Return the [X, Y] coordinate for the center point of the cell that contains the specified text.  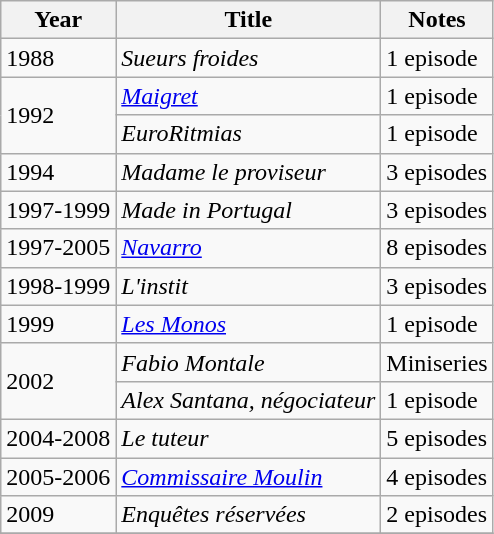
1997-1999 [58, 210]
1988 [58, 58]
Maigret [248, 96]
Le tuteur [248, 438]
Year [58, 20]
2 episodes [437, 515]
1994 [58, 172]
2004-2008 [58, 438]
Sueurs froides [248, 58]
Fabio Montale [248, 362]
Notes [437, 20]
Madame le proviseur [248, 172]
Enquêtes réservées [248, 515]
2009 [58, 515]
1999 [58, 324]
Alex Santana, négociateur [248, 400]
8 episodes [437, 248]
Les Monos [248, 324]
Commissaire Moulin [248, 477]
2005-2006 [58, 477]
2002 [58, 381]
Miniseries [437, 362]
EuroRitmias [248, 134]
1997-2005 [58, 248]
4 episodes [437, 477]
Navarro [248, 248]
5 episodes [437, 438]
Made in Portugal [248, 210]
Title [248, 20]
1992 [58, 115]
L'instit [248, 286]
1998-1999 [58, 286]
